Output the (x, y) coordinate of the center of the cell containing the given text.  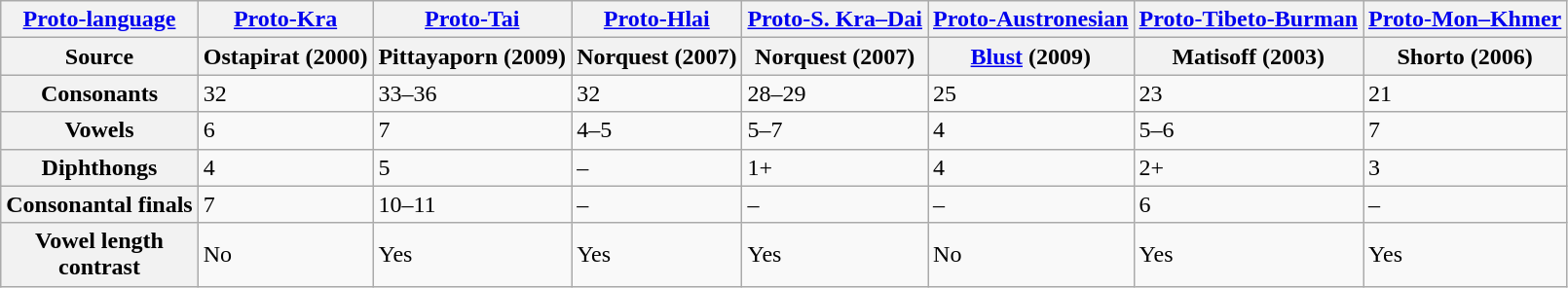
2+ (1249, 167)
Consonants (99, 93)
21 (1465, 93)
Blust (2009) (1031, 56)
4–5 (656, 130)
5 (472, 167)
5–7 (836, 130)
28–29 (836, 93)
Proto-language (99, 19)
Proto-Mon–Khmer (1465, 19)
5–6 (1249, 130)
Matisoff (2003) (1249, 56)
Proto-Kra (285, 19)
Vowels (99, 130)
1+ (836, 167)
Pittayaporn (2009) (472, 56)
Diphthongs (99, 167)
Vowel length contrast (99, 255)
Proto-Tai (472, 19)
Proto-Hlai (656, 19)
Ostapirat (2000) (285, 56)
33–36 (472, 93)
Source (99, 56)
25 (1031, 93)
3 (1465, 167)
Consonantal finals (99, 204)
Proto-S. Kra–Dai (836, 19)
23 (1249, 93)
Shorto (2006) (1465, 56)
10–11 (472, 204)
Proto-Austronesian (1031, 19)
Proto-Tibeto-Burman (1249, 19)
